Find where the given text appears and provide that cell's center as (X, Y) coordinate. 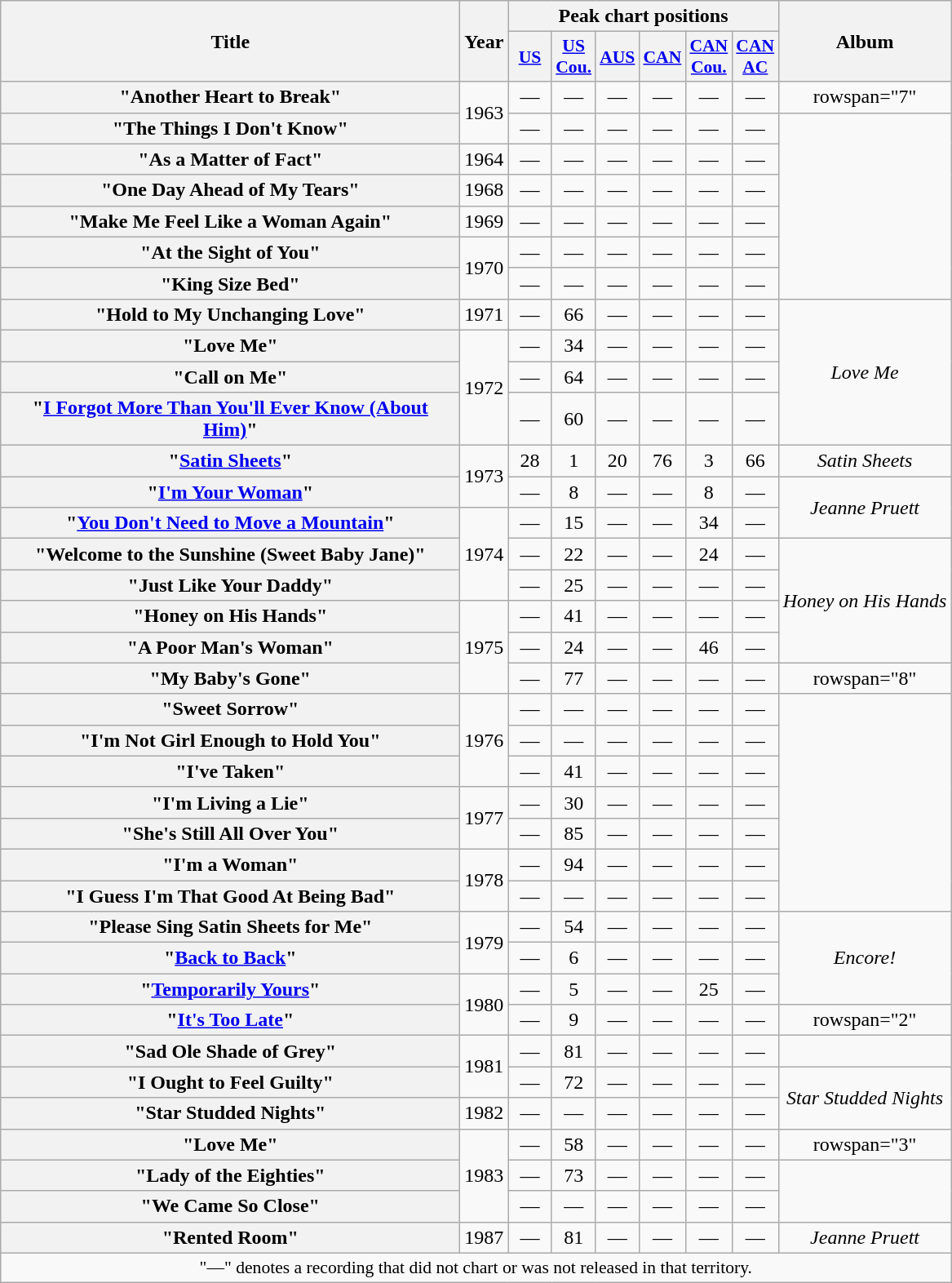
94 (573, 864)
60 (573, 420)
Love Me (865, 372)
1983 (485, 1175)
54 (573, 927)
"Lady of the Eighties" (230, 1175)
"My Baby's Gone" (230, 678)
US (530, 57)
USCou. (573, 57)
30 (573, 802)
"Welcome to the Sunshine (Sweet Baby Jane)" (230, 554)
"King Size Bed" (230, 283)
1976 (485, 740)
Title (230, 41)
CANAC (755, 57)
Star Studded Nights (865, 1098)
22 (573, 554)
rowspan="7" (865, 97)
1977 (485, 818)
"At the Sight of You" (230, 252)
"Just Like Your Daddy" (230, 585)
rowspan="2" (865, 1020)
1973 (485, 477)
1974 (485, 554)
AUS (617, 57)
1964 (485, 159)
46 (708, 647)
1975 (485, 647)
76 (662, 461)
CAN (662, 57)
1982 (485, 1113)
9 (573, 1020)
1963 (485, 113)
"The Things I Don't Know" (230, 128)
"Back to Back" (230, 958)
Encore! (865, 958)
1981 (485, 1067)
77 (573, 678)
1972 (485, 387)
"Rented Room" (230, 1237)
1980 (485, 1005)
"Please Sing Satin Sheets for Me" (230, 927)
73 (573, 1175)
"As a Matter of Fact" (230, 159)
"Temporarily Yours" (230, 989)
rowspan="8" (865, 678)
5 (573, 989)
"I'm a Woman" (230, 864)
"Star Studded Nights" (230, 1113)
1978 (485, 880)
Peak chart positions (643, 16)
"It's Too Late" (230, 1020)
"Satin Sheets" (230, 461)
58 (573, 1144)
"Make Me Feel Like a Woman Again" (230, 221)
"I Forgot More Than You'll Ever Know (About Him)" (230, 420)
Satin Sheets (865, 461)
6 (573, 958)
1987 (485, 1237)
"I Ought to Feel Guilty" (230, 1082)
1970 (485, 268)
64 (573, 376)
Album (865, 41)
1971 (485, 314)
"I'm Not Girl Enough to Hold You" (230, 740)
"I Guess I'm That Good At Being Bad" (230, 895)
"Sad Ole Shade of Grey" (230, 1051)
"One Day Ahead of My Tears" (230, 190)
Honey on His Hands (865, 601)
15 (573, 523)
"You Don't Need to Move a Mountain" (230, 523)
"Sweet Sorrow" (230, 709)
"A Poor Man's Woman" (230, 647)
72 (573, 1082)
"Call on Me" (230, 376)
rowspan="3" (865, 1144)
CANCou. (708, 57)
"I'm Your Woman" (230, 492)
"I'm Living a Lie" (230, 802)
"Another Heart to Break" (230, 97)
"Hold to My Unchanging Love" (230, 314)
"She's Still All Over You" (230, 833)
"I've Taken" (230, 771)
1979 (485, 943)
28 (530, 461)
85 (573, 833)
20 (617, 461)
1 (573, 461)
1968 (485, 190)
"—" denotes a recording that did not chart or was not released in that territory. (476, 1267)
"We Came So Close" (230, 1206)
"Honey on His Hands" (230, 616)
1969 (485, 221)
Year (485, 41)
3 (708, 461)
